Output the (x, y) coordinate of the center of the cell containing the given text.  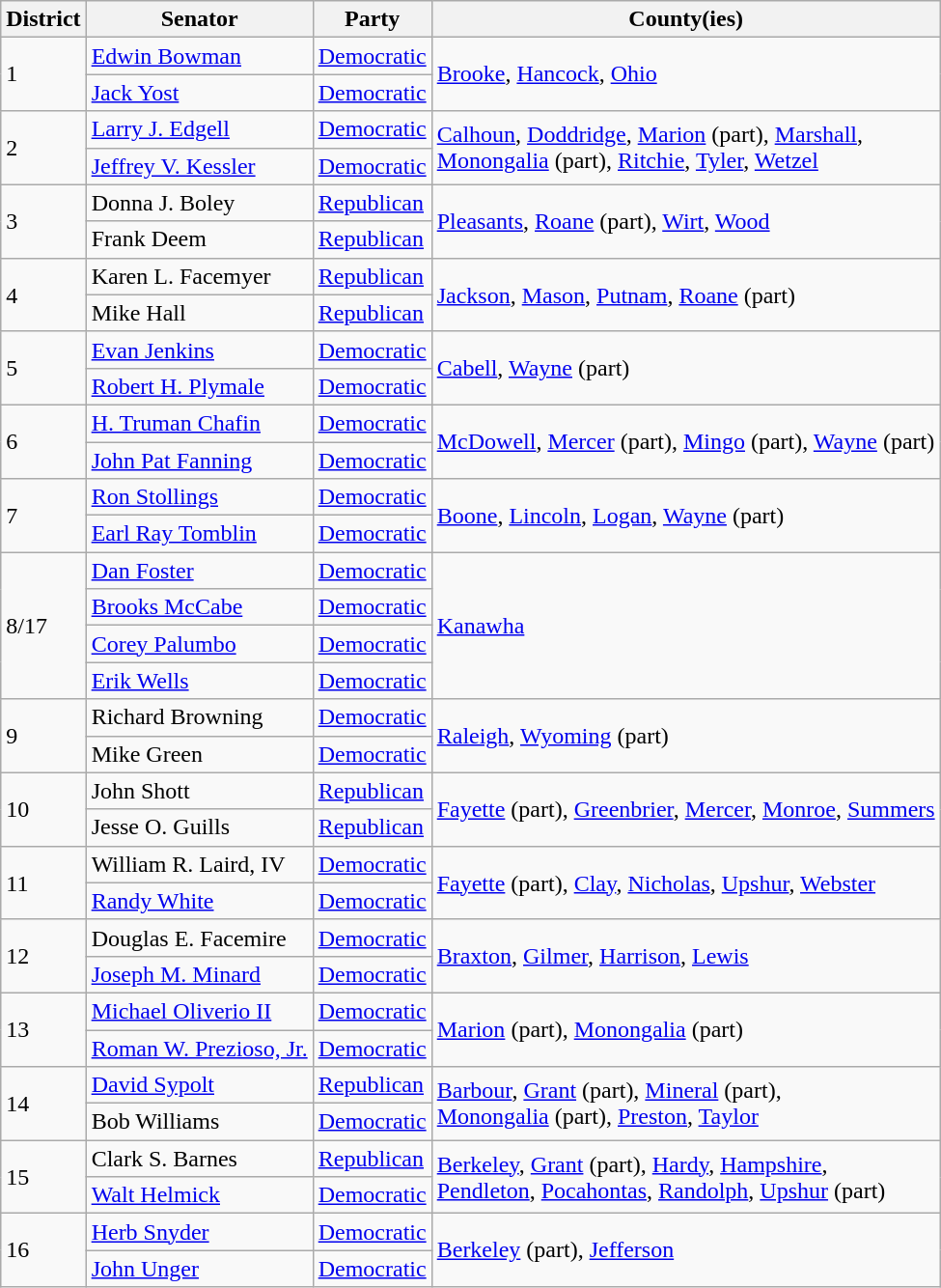
Brooks McCabe (199, 607)
Berkeley (part), Jefferson (685, 1250)
Richard Browning (199, 717)
Evan Jenkins (199, 350)
7 (43, 516)
District (43, 19)
Dan Foster (199, 571)
McDowell, Mercer (part), Mingo (part), Wayne (part) (685, 441)
Cabell, Wayne (part) (685, 368)
Mike Green (199, 754)
Braxton, Gilmer, Harrison, Lewis (685, 956)
John Unger (199, 1269)
Edwin Bowman (199, 56)
Barbour, Grant (part), Mineral (part), Monongalia (part), Preston, Taylor (685, 1104)
Douglas E. Facemire (199, 938)
David Sypolt (199, 1085)
Donna J. Boley (199, 203)
Senator (199, 19)
2 (43, 148)
Pleasants, Roane (part), Wirt, Wood (685, 221)
14 (43, 1104)
10 (43, 809)
Bob Williams (199, 1122)
8/17 (43, 626)
Fayette (part), Greenbrier, Mercer, Monroe, Summers (685, 809)
Jackson, Mason, Putnam, Roane (part) (685, 294)
H. Truman Chafin (199, 423)
John Shott (199, 791)
15 (43, 1177)
Randy White (199, 901)
6 (43, 441)
Karen L. Facemyer (199, 276)
13 (43, 1029)
Fayette (part), Clay, Nicholas, Upshur, Webster (685, 882)
5 (43, 368)
11 (43, 882)
Boone, Lincoln, Logan, Wayne (part) (685, 516)
Jack Yost (199, 93)
Brooke, Hancock, Ohio (685, 74)
Jeffrey V. Kessler (199, 166)
Joseph M. Minard (199, 974)
Ron Stollings (199, 497)
County(ies) (685, 19)
1 (43, 74)
Clark S. Barnes (199, 1159)
John Pat Fanning (199, 461)
Herb Snyder (199, 1232)
Party (373, 19)
Jesse O. Guills (199, 827)
Earl Ray Tomblin (199, 534)
9 (43, 736)
Erik Wells (199, 681)
16 (43, 1250)
Raleigh, Wyoming (part) (685, 736)
Roman W. Prezioso, Jr. (199, 1048)
Michael Oliverio II (199, 1011)
4 (43, 294)
12 (43, 956)
Robert H. Plymale (199, 386)
Larry J. Edgell (199, 129)
Calhoun, Doddridge, Marion (part), Marshall, Monongalia (part), Ritchie, Tyler, Wetzel (685, 148)
Walt Helmick (199, 1195)
Frank Deem (199, 239)
Kanawha (685, 626)
William R. Laird, IV (199, 864)
Berkeley, Grant (part), Hardy, Hampshire, Pendleton, Pocahontas, Randolph, Upshur (part) (685, 1177)
Marion (part), Monongalia (part) (685, 1029)
Corey Palumbo (199, 644)
Mike Hall (199, 313)
3 (43, 221)
